Capture the cell that displays the provided text and extract its (x, y) central coordinate. 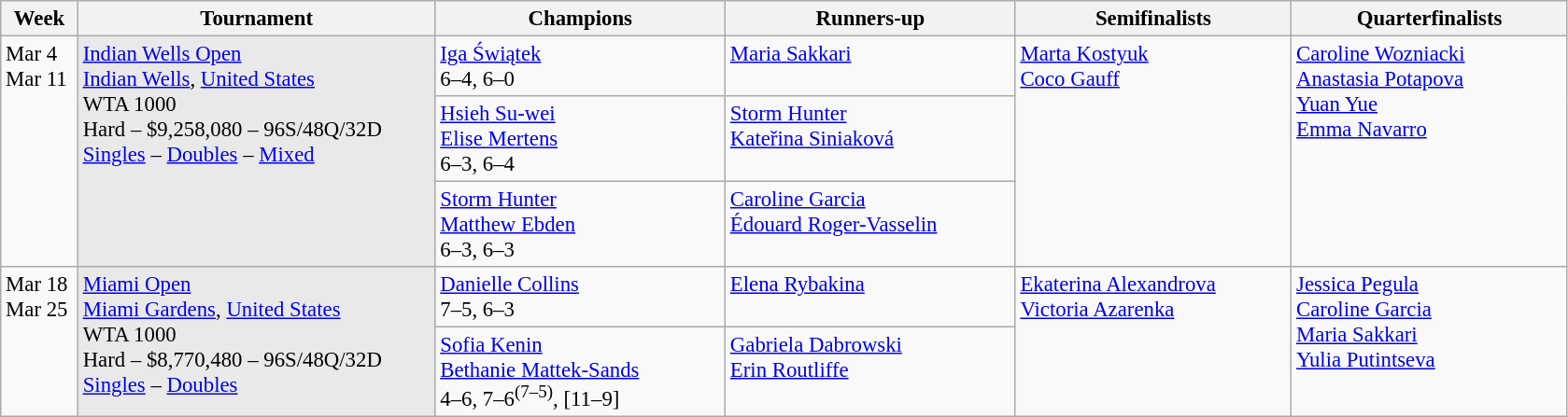
Iga Świątek 6–4, 6–0 (581, 67)
Indian Wells Open Indian Wells, United States WTA 1000 Hard – $9,258,080 – 96S/48Q/32D Singles – Doubles – Mixed (256, 152)
Storm Hunter Matthew Ebden 6–3, 6–3 (581, 225)
Maria Sakkari (870, 67)
Hsieh Su-wei Elise Mertens 6–3, 6–4 (581, 139)
Week (39, 19)
Runners-up (870, 19)
Jessica Pegula Caroline Garcia Maria Sakkari Yulia Putintseva (1430, 341)
Miami Open Miami Gardens, United States WTA 1000 Hard – $8,770,480 – 96S/48Q/32D Singles – Doubles (256, 341)
Semifinalists (1153, 19)
Caroline Garcia Édouard Roger-Vasselin (870, 225)
Mar 4 Mar 11 (39, 152)
Tournament (256, 19)
Caroline Wozniacki Anastasia Potapova Yuan Yue Emma Navarro (1430, 152)
Champions (581, 19)
Gabriela Dabrowski Erin Routliffe (870, 372)
Danielle Collins 7–5, 6–3 (581, 297)
Mar 18 Mar 25 (39, 341)
Sofia Kenin Bethanie Mattek-Sands 4–6, 7–6(7–5), [11–9] (581, 372)
Elena Rybakina (870, 297)
Storm Hunter Kateřina Siniaková (870, 139)
Marta Kostyuk Coco Gauff (1153, 152)
Ekaterina Alexandrova Victoria Azarenka (1153, 341)
Quarterfinalists (1430, 19)
